Identify which cell holds the provided text, then report its [X, Y] central coordinate. 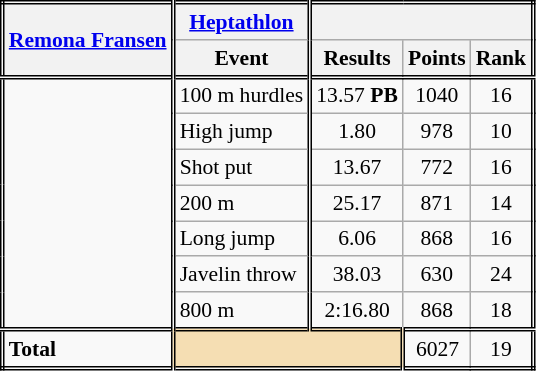
19 [502, 348]
Javelin throw [242, 275]
Event [242, 58]
Shot put [242, 168]
High jump [242, 132]
Remona Fransen [88, 40]
2:16.80 [356, 310]
24 [502, 275]
Points [437, 58]
772 [437, 168]
25.17 [356, 203]
Heptathlon [242, 22]
Results [356, 58]
978 [437, 132]
38.03 [356, 275]
18 [502, 310]
13.57 PB [356, 96]
Total [88, 348]
13.67 [356, 168]
10 [502, 132]
Rank [502, 58]
1040 [437, 96]
871 [437, 203]
200 m [242, 203]
6027 [437, 348]
800 m [242, 310]
6.06 [356, 239]
1.80 [356, 132]
Long jump [242, 239]
14 [502, 203]
100 m hurdles [242, 96]
630 [437, 275]
